Return the (x, y) coordinate for the center point of the cell that contains the specified text.  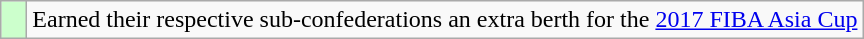
Earned their respective sub-confederations an extra berth for the 2017 FIBA Asia Cup (445, 20)
